Detect which cell encompasses the target text, then output its (x, y) center coordinate. 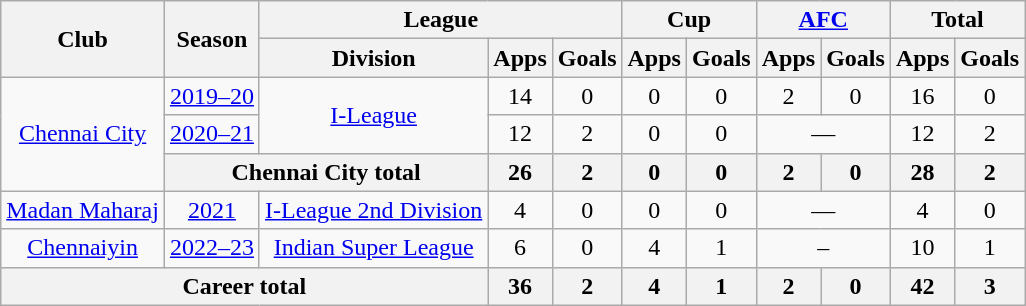
I-League (373, 115)
League (440, 20)
AFC (823, 20)
– (823, 248)
Total (957, 20)
Club (83, 39)
Madan Maharaj (83, 210)
2022–23 (212, 248)
I-League 2nd Division (373, 210)
28 (922, 172)
14 (520, 96)
Chennai City total (326, 172)
Chennaiyin (83, 248)
6 (520, 248)
2021 (212, 210)
Division (373, 58)
3 (990, 286)
36 (520, 286)
16 (922, 96)
42 (922, 286)
26 (520, 172)
Cup (689, 20)
Season (212, 39)
2019–20 (212, 96)
Chennai City (83, 134)
10 (922, 248)
2020–21 (212, 134)
Indian Super League (373, 248)
Career total (244, 286)
